Find where the given text appears and provide that cell's center as (X, Y) coordinate. 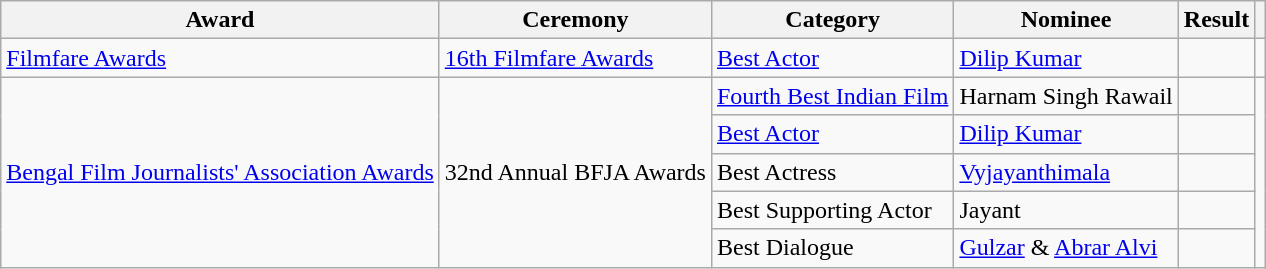
Ceremony (575, 20)
Award (220, 20)
Gulzar & Abrar Alvi (1066, 248)
32nd Annual BFJA Awards (575, 172)
16th Filmfare Awards (575, 58)
Best Dialogue (832, 248)
Nominee (1066, 20)
Best Actress (832, 172)
Fourth Best Indian Film (832, 96)
Result (1216, 20)
Vyjayanthimala (1066, 172)
Jayant (1066, 210)
Best Supporting Actor (832, 210)
Category (832, 20)
Filmfare Awards (220, 58)
Bengal Film Journalists' Association Awards (220, 172)
Harnam Singh Rawail (1066, 96)
